Detect which cell encompasses the target text, then output its (x, y) center coordinate. 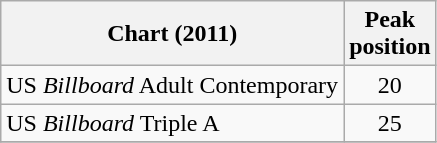
Peakposition (390, 34)
25 (390, 123)
US Billboard Adult Contemporary (172, 85)
US Billboard Triple A (172, 123)
Chart (2011) (172, 34)
20 (390, 85)
